Detect which cell encompasses the target text, then output its (X, Y) center coordinate. 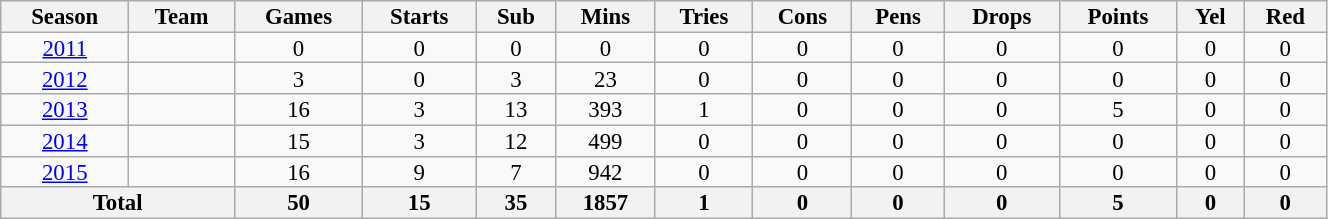
942 (606, 172)
2011 (65, 48)
Games (299, 16)
Yel (1211, 16)
2015 (65, 172)
7 (516, 172)
Sub (516, 16)
Mins (606, 16)
Season (65, 16)
Points (1118, 16)
499 (606, 140)
Pens (898, 16)
9 (420, 172)
13 (516, 110)
Starts (420, 16)
Tries (704, 16)
35 (516, 204)
Red (1285, 16)
Total (118, 204)
Drops (1002, 16)
1857 (606, 204)
2013 (65, 110)
2014 (65, 140)
Team (182, 16)
50 (299, 204)
Cons (802, 16)
23 (606, 78)
12 (516, 140)
2012 (65, 78)
393 (606, 110)
